Detect which cell encompasses the target text, then output its (x, y) center coordinate. 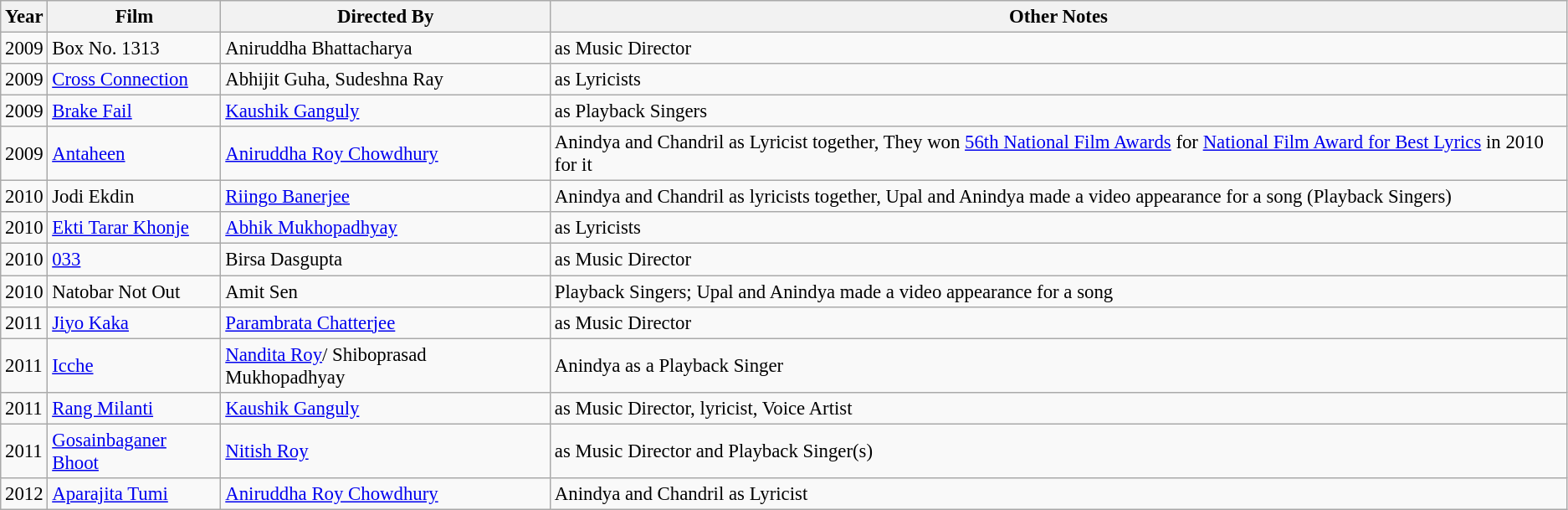
Birsa Dasgupta (386, 260)
Aparajita Tumi (134, 494)
Jiyo Kaka (134, 322)
Anindya and Chandril as Lyricist together, They won 56th National Film Awards for National Film Award for Best Lyrics in 2010 for it (1059, 154)
Brake Fail (134, 111)
Anindya and Chandril as lyricists together, Upal and Anindya made a video appearance for a song (Playback Singers) (1059, 197)
Directed By (386, 17)
Jodi Ekdin (134, 197)
Antaheen (134, 154)
Rang Milanti (134, 408)
Anindya as a Playback Singer (1059, 365)
as Music Director and Playback Singer(s) (1059, 451)
Nitish Roy (386, 451)
Year (24, 17)
2012 (24, 494)
Film (134, 17)
Nandita Roy/ Shiboprasad Mukhopadhyay (386, 365)
Abhik Mukhopadhyay (386, 229)
Ekti Tarar Khonje (134, 229)
Abhijit Guha, Sudeshna Ray (386, 80)
Aniruddha Bhattacharya (386, 49)
Cross Connection (134, 80)
033 (134, 260)
as Playback Singers (1059, 111)
Other Notes (1059, 17)
Playback Singers; Upal and Anindya made a video appearance for a song (1059, 291)
Natobar Not Out (134, 291)
Gosainbaganer Bhoot (134, 451)
Icche (134, 365)
Riingo Banerjee (386, 197)
as Music Director, lyricist, Voice Artist (1059, 408)
Anindya and Chandril as Lyricist (1059, 494)
Amit Sen (386, 291)
Box No. 1313 (134, 49)
Parambrata Chatterjee (386, 322)
